Locate the cell with the specified text and output its [x, y] center coordinate. 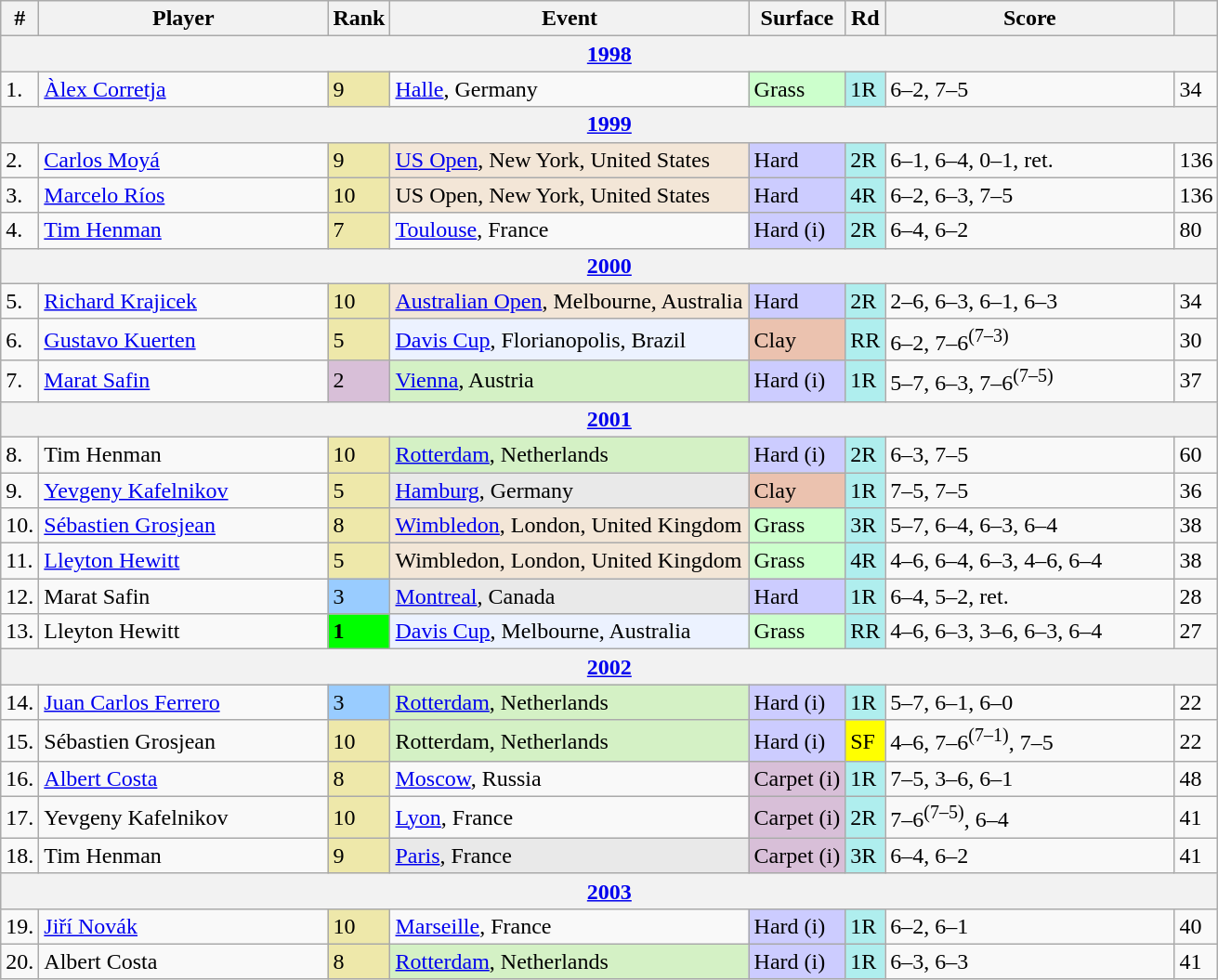
18. [20, 856]
7–5, 7–5 [1029, 490]
5. [20, 301]
7–5, 3–6, 6–1 [1029, 779]
15. [20, 741]
Marseille, France [570, 926]
12. [20, 596]
1. [20, 89]
Davis Cup, Melbourne, Australia [570, 632]
7–6(7–5), 6–4 [1029, 817]
27 [1197, 632]
5–7, 6–3, 7–6(7–5) [1029, 381]
Score [1029, 19]
17. [20, 817]
16. [20, 779]
Davis Cup, Florianopolis, Brazil [570, 340]
Carlos Moyá [184, 160]
6–2, 7–6(7–3) [1029, 340]
Montreal, Canada [570, 596]
1999 [609, 124]
20. [20, 961]
Marcelo Ríos [184, 195]
10. [20, 526]
7 [359, 230]
6. [20, 340]
9. [20, 490]
Vienna, Austria [570, 381]
2003 [609, 891]
Event [570, 19]
19. [20, 926]
Gustavo Kuerten [184, 340]
13. [20, 632]
# [20, 19]
6–3, 6–3 [1029, 961]
3. [20, 195]
2000 [609, 266]
48 [1197, 779]
30 [1197, 340]
Halle, Germany [570, 89]
Paris, France [570, 856]
2001 [609, 419]
Juan Carlos Ferrero [184, 702]
28 [1197, 596]
Richard Krajicek [184, 301]
1 [359, 632]
Australian Open, Melbourne, Australia [570, 301]
2–6, 6–3, 6–1, 6–3 [1029, 301]
37 [1197, 381]
6–4, 5–2, ret. [1029, 596]
Rank [359, 19]
2. [20, 160]
4. [20, 230]
5–7, 6–4, 6–3, 6–4 [1029, 526]
2002 [609, 667]
Hamburg, Germany [570, 490]
8. [20, 454]
4–6, 6–3, 3–6, 6–3, 6–4 [1029, 632]
Toulouse, France [570, 230]
6–3, 7–5 [1029, 454]
Moscow, Russia [570, 779]
7. [20, 381]
Player [184, 19]
4–6, 7–6(7–1), 7–5 [1029, 741]
6–2, 6–1 [1029, 926]
5–7, 6–1, 6–0 [1029, 702]
6–2, 7–5 [1029, 89]
Àlex Corretja [184, 89]
6–1, 6–4, 0–1, ret. [1029, 160]
14. [20, 702]
11. [20, 561]
36 [1197, 490]
6–2, 6–3, 7–5 [1029, 195]
60 [1197, 454]
40 [1197, 926]
Surface [797, 19]
SF [866, 741]
Rd [866, 19]
Jiří Novák [184, 926]
1998 [609, 54]
80 [1197, 230]
Lyon, France [570, 817]
4–6, 6–4, 6–3, 4–6, 6–4 [1029, 561]
2 [359, 381]
